For the text-containing cell, return its midpoint in [x, y] coordinate format. 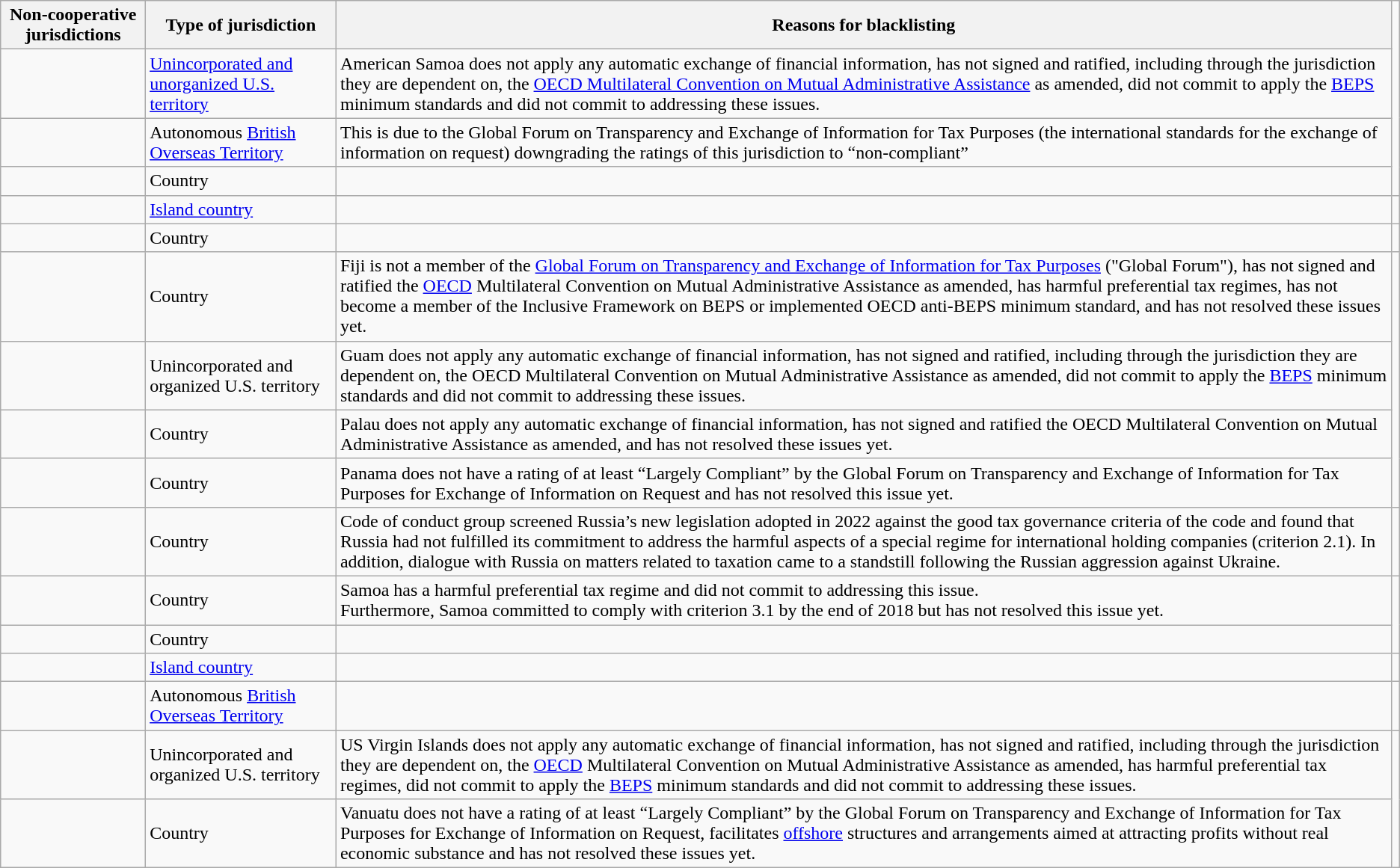
Type of jurisdiction [241, 25]
Non-cooperative jurisdictions [73, 25]
Unincorporated and unorganized U.S. territory [241, 84]
Reasons for blacklisting [863, 25]
